From the cell containing the given text, extract its center point as [X, Y] coordinate. 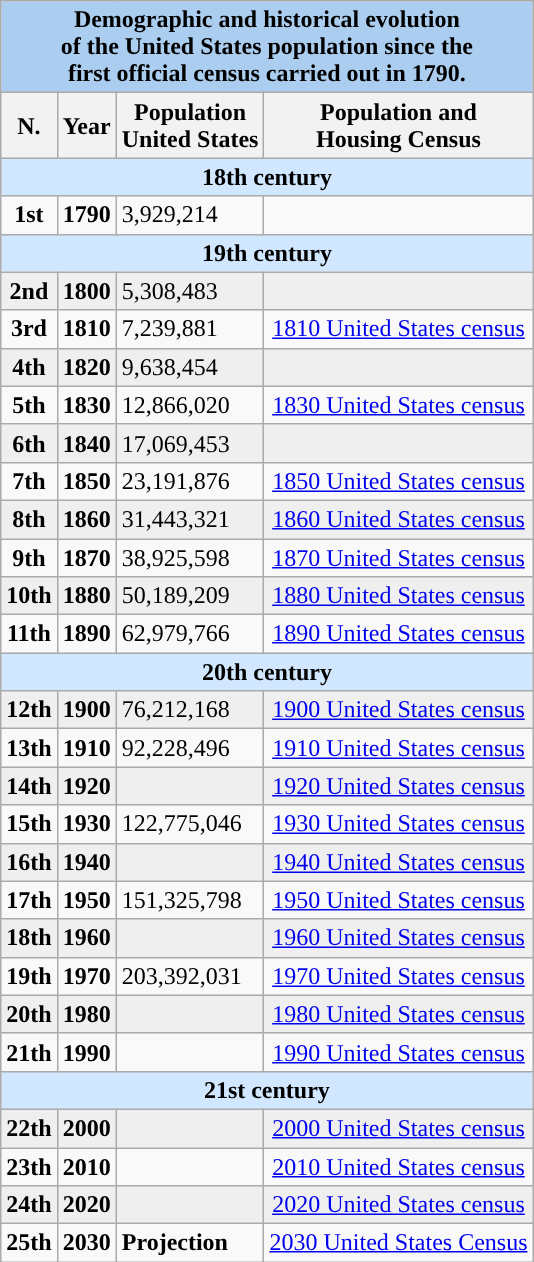
3rd [29, 329]
1860 [86, 519]
1920 United States census [398, 786]
1940 [86, 862]
1940 United States census [398, 862]
1850 United States census [398, 481]
5th [29, 405]
2nd [29, 291]
Projection [190, 1243]
18th [29, 938]
9,638,454 [190, 367]
1930 [86, 824]
1980 United States census [398, 1014]
21st century [267, 1090]
Year [86, 126]
1910 United States census [398, 748]
17th [29, 900]
2020 [86, 1205]
1830 United States census [398, 405]
7th [29, 481]
N. [29, 126]
4th [29, 367]
1860 United States census [398, 519]
1950 [86, 900]
1880 [86, 596]
1960 United States census [398, 938]
50,189,209 [190, 596]
2000 [86, 1128]
21th [29, 1052]
1970 United States census [398, 976]
1970 [86, 976]
1790 [86, 215]
10th [29, 596]
14th [29, 786]
1st [29, 215]
1910 [86, 748]
Demographic and historical evolution of the United States population since the first official census carried out in 1790. [267, 47]
76,212,168 [190, 710]
5,308,483 [190, 291]
1900 [86, 710]
1960 [86, 938]
20th [29, 1014]
2020 United States census [398, 1205]
11th [29, 634]
1830 [86, 405]
13th [29, 748]
1850 [86, 481]
7,239,881 [190, 329]
22th [29, 1128]
1920 [86, 786]
1840 [86, 443]
18th century [267, 177]
19th [29, 976]
1990 [86, 1052]
1870 [86, 557]
24th [29, 1205]
PopulationUnited States [190, 126]
23,191,876 [190, 481]
15th [29, 824]
2000 United States census [398, 1128]
3,929,214 [190, 215]
122,775,046 [190, 824]
1980 [86, 1014]
9th [29, 557]
2010 [86, 1167]
Population and Housing Census [398, 126]
1810 United States census [398, 329]
16th [29, 862]
38,925,598 [190, 557]
1890 [86, 634]
1800 [86, 291]
1990 United States census [398, 1052]
1820 [86, 367]
1930 United States census [398, 824]
2010 United States census [398, 1167]
1950 United States census [398, 900]
62,979,766 [190, 634]
23th [29, 1167]
151,325,798 [190, 900]
8th [29, 519]
203,392,031 [190, 976]
1870 United States census [398, 557]
1900 United States census [398, 710]
2030 United States Census [398, 1243]
12,866,020 [190, 405]
1810 [86, 329]
20th century [267, 672]
6th [29, 443]
17,069,453 [190, 443]
31,443,321 [190, 519]
92,228,496 [190, 748]
25th [29, 1243]
19th century [267, 253]
1890 United States census [398, 634]
12th [29, 710]
1880 United States census [398, 596]
2030 [86, 1243]
